Extract the (X, Y) coordinate from the center of the cell holding the provided text.  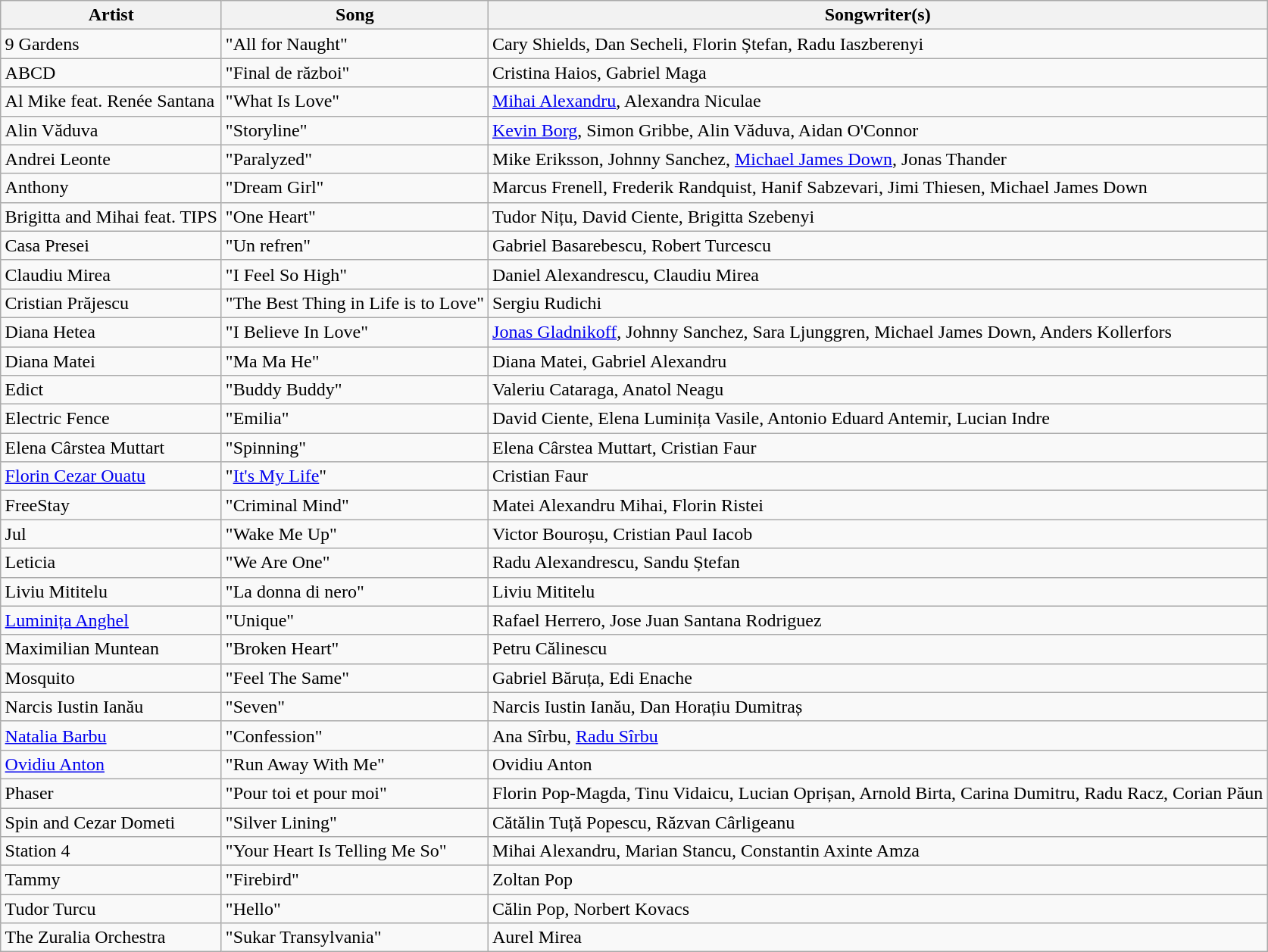
FreeStay (111, 505)
Petru Călinescu (878, 649)
"Your Heart Is Telling Me So" (354, 851)
Luminița Anghel (111, 620)
Cristina Haios, Gabriel Maga (878, 73)
Cristian Faur (878, 476)
"Firebird" (354, 880)
"Run Away With Me" (354, 764)
"Final de război" (354, 73)
Gabriel Basarebescu, Robert Turcescu (878, 245)
Songwriter(s) (878, 15)
Tudor Nițu, David Ciente, Brigitta Szebenyi (878, 217)
The Zuralia Orchestra (111, 938)
Brigitta and Mihai feat. TIPS (111, 217)
Claudiu Mirea (111, 274)
Kevin Borg, Simon Gribbe, Alin Văduva, Aidan O'Connor (878, 130)
Daniel Alexandrescu, Claudiu Mirea (878, 274)
Edict (111, 390)
Matei Alexandru Mihai, Florin Ristei (878, 505)
"Dream Girl" (354, 188)
Tudor Turcu (111, 909)
ABCD (111, 73)
Alin Văduva (111, 130)
Casa Presei (111, 245)
"I Believe In Love" (354, 332)
Phaser (111, 793)
Natalia Barbu (111, 735)
9 Gardens (111, 44)
Maximilian Muntean (111, 649)
Station 4 (111, 851)
"La donna di nero" (354, 591)
Diana Matei, Gabriel Alexandru (878, 361)
Electric Fence (111, 419)
"The Best Thing in Life is to Love" (354, 303)
Ana Sîrbu, Radu Sîrbu (878, 735)
Narcis Iustin Ianău (111, 707)
David Ciente, Elena Luminița Vasile, Antonio Eduard Antemir, Lucian Indre (878, 419)
"Confession" (354, 735)
Mosquito (111, 678)
"Criminal Mind" (354, 505)
Diana Matei (111, 361)
Anthony (111, 188)
"Sukar Transylvania" (354, 938)
"We Are One" (354, 563)
Victor Bouroșu, Cristian Paul Iacob (878, 534)
Jonas Gladnikoff, Johnny Sanchez, Sara Ljunggren, Michael James Down, Anders Kollerfors (878, 332)
"What Is Love" (354, 101)
Mihai Alexandru, Alexandra Niculae (878, 101)
Rafael Herrero, Jose Juan Santana Rodriguez (878, 620)
Zoltan Pop (878, 880)
Mihai Alexandru, Marian Stancu, Constantin Axinte Amza (878, 851)
Marcus Frenell, Frederik Randquist, Hanif Sabzevari, Jimi Thiesen, Michael James Down (878, 188)
Song (354, 15)
Spin and Cezar Dometi (111, 822)
Radu Alexandrescu, Sandu Ștefan (878, 563)
Diana Hetea (111, 332)
"Wake Me Up" (354, 534)
"Paralyzed" (354, 159)
Al Mike feat. Renée Santana (111, 101)
"It's My Life" (354, 476)
"I Feel So High" (354, 274)
Elena Cârstea Muttart, Cristian Faur (878, 448)
"Silver Lining" (354, 822)
"Storyline" (354, 130)
"Spinning" (354, 448)
Cary Shields, Dan Secheli, Florin Ștefan, Radu Iaszberenyi (878, 44)
Sergiu Rudichi (878, 303)
"Un refren" (354, 245)
Tammy (111, 880)
Călin Pop, Norbert Kovacs (878, 909)
"Pour toi et pour moi" (354, 793)
"Emilia" (354, 419)
"Broken Heart" (354, 649)
"Ma Ma He" (354, 361)
"All for Naught" (354, 44)
"Buddy Buddy" (354, 390)
"One Heart" (354, 217)
"Feel The Same" (354, 678)
Gabriel Băruța, Edi Enache (878, 678)
"Unique" (354, 620)
"Hello" (354, 909)
Jul (111, 534)
Mike Eriksson, Johnny Sanchez, Michael James Down, Jonas Thander (878, 159)
Leticia (111, 563)
Florin Pop-Magda, Tinu Vidaicu, Lucian Oprișan, Arnold Birta, Carina Dumitru, Radu Racz, Corian Păun (878, 793)
"Seven" (354, 707)
Narcis Iustin Ianău, Dan Horațiu Dumitraș (878, 707)
Elena Cârstea Muttart (111, 448)
Cătălin Tuță Popescu, Răzvan Cârligeanu (878, 822)
Aurel Mirea (878, 938)
Cristian Prăjescu (111, 303)
Valeriu Cataraga, Anatol Neagu (878, 390)
Andrei Leonte (111, 159)
Florin Cezar Ouatu (111, 476)
Artist (111, 15)
